Search for the cell housing the specified text and yield its [X, Y] center coordinate. 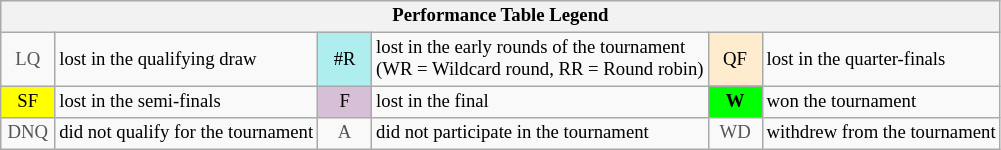
#R [345, 60]
F [345, 102]
did not qualify for the tournament [186, 134]
Performance Table Legend [500, 16]
lost in the early rounds of the tournament(WR = Wildcard round, RR = Round robin) [540, 60]
DNQ [28, 134]
withdrew from the tournament [881, 134]
LQ [28, 60]
lost in the quarter-finals [881, 60]
WD [735, 134]
won the tournament [881, 102]
SF [28, 102]
A [345, 134]
QF [735, 60]
lost in the final [540, 102]
lost in the semi-finals [186, 102]
did not participate in the tournament [540, 134]
lost in the qualifying draw [186, 60]
W [735, 102]
